Extract the (x, y) coordinate from the center of the cell holding the provided text.  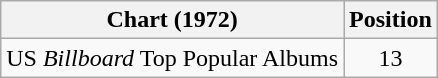
Chart (1972) (172, 20)
13 (391, 58)
US Billboard Top Popular Albums (172, 58)
Position (391, 20)
